Return [X, Y] of the center of cell containing provided text 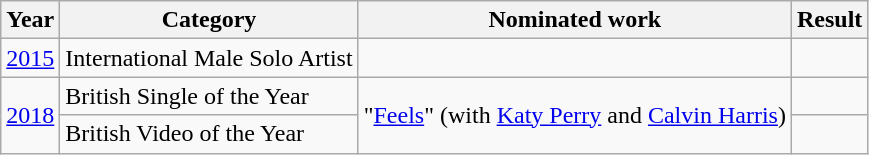
International Male Solo Artist [209, 58]
2018 [30, 115]
Category [209, 20]
"Feels" (with Katy Perry and Calvin Harris) [574, 115]
Result [829, 20]
Year [30, 20]
British Video of the Year [209, 134]
Nominated work [574, 20]
2015 [30, 58]
British Single of the Year [209, 96]
